Output the [X, Y] coordinate of the center of the cell containing the given text.  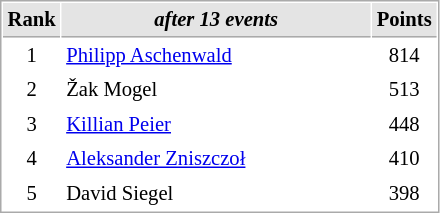
after 13 events [216, 20]
398 [404, 194]
Points [404, 20]
410 [404, 158]
David Siegel [216, 194]
Aleksander Zniszczoł [216, 158]
Žak Mogel [216, 90]
5 [32, 194]
Philipp Aschenwald [216, 56]
Killian Peier [216, 124]
Rank [32, 20]
4 [32, 158]
814 [404, 56]
513 [404, 90]
448 [404, 124]
2 [32, 90]
3 [32, 124]
1 [32, 56]
